Find where the given text appears and provide that cell's center as [X, Y] coordinate. 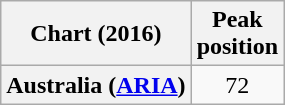
72 [237, 85]
Australia (ARIA) [96, 85]
Chart (2016) [96, 34]
Peakposition [237, 34]
